Scan for the cell matching the given text and deliver its [X, Y] coordinate at center. 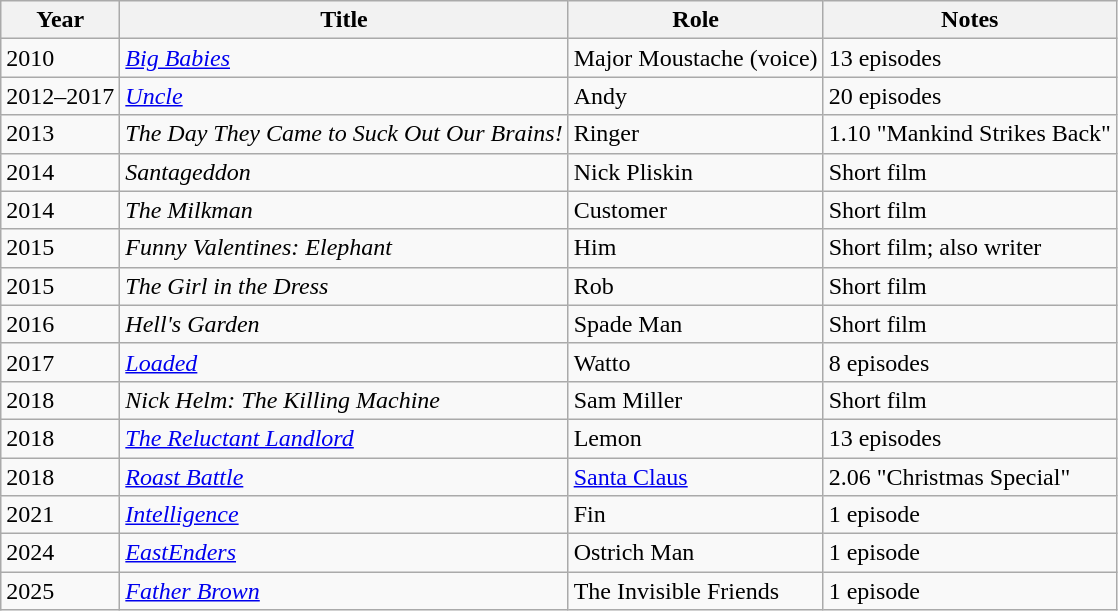
Lemon [696, 438]
Fin [696, 515]
2021 [60, 515]
2.06 "Christmas Special" [970, 477]
Nick Helm: The Killing Machine [344, 400]
Title [344, 20]
Him [696, 248]
Year [60, 20]
Roast Battle [344, 477]
Ostrich Man [696, 553]
Andy [696, 96]
Spade Man [696, 324]
Rob [696, 286]
8 episodes [970, 362]
2013 [60, 134]
The Girl in the Dress [344, 286]
Santa Claus [696, 477]
Major Moustache (voice) [696, 58]
The Invisible Friends [696, 591]
The Day They Came to Suck Out Our Brains! [344, 134]
20 episodes [970, 96]
2017 [60, 362]
Role [696, 20]
Funny Valentines: Elephant [344, 248]
Santageddon [344, 172]
Sam Miller [696, 400]
2016 [60, 324]
Big Babies [344, 58]
Customer [696, 210]
Short film; also writer [970, 248]
EastEnders [344, 553]
2025 [60, 591]
Hell's Garden [344, 324]
Ringer [696, 134]
2010 [60, 58]
The Milkman [344, 210]
Uncle [344, 96]
Intelligence [344, 515]
Nick Pliskin [696, 172]
The Reluctant Landlord [344, 438]
1.10 "Mankind Strikes Back" [970, 134]
2024 [60, 553]
Father Brown [344, 591]
Notes [970, 20]
2012–2017 [60, 96]
Loaded [344, 362]
Watto [696, 362]
